Capture the cell that displays the provided text and extract its (X, Y) central coordinate. 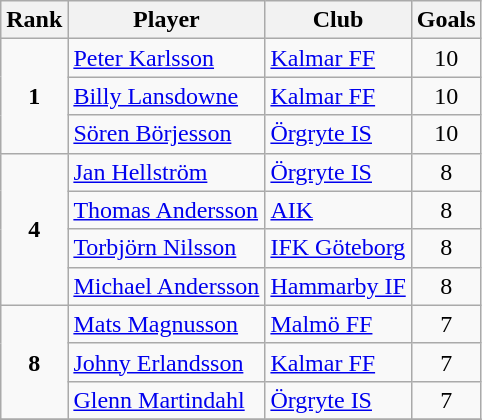
Mats Magnusson (166, 324)
Michael Andersson (166, 286)
IFK Göteborg (338, 248)
Jan Hellström (166, 172)
Player (166, 20)
Rank (34, 20)
Thomas Andersson (166, 210)
Malmö FF (338, 324)
Sören Börjesson (166, 134)
Club (338, 20)
Billy Lansdowne (166, 96)
Torbjörn Nilsson (166, 248)
Glenn Martindahl (166, 400)
4 (34, 229)
1 (34, 96)
Peter Karlsson (166, 58)
Goals (446, 20)
Johny Erlandsson (166, 362)
Hammarby IF (338, 286)
AIK (338, 210)
